Search for the cell housing the specified text and yield its (X, Y) center coordinate. 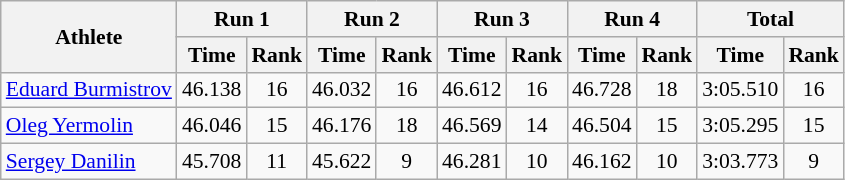
3:05.510 (740, 90)
46.162 (602, 162)
46.176 (342, 126)
14 (538, 126)
46.281 (472, 162)
Sergey Danilin (89, 162)
Eduard Burmistrov (89, 90)
Athlete (89, 36)
46.032 (342, 90)
45.708 (212, 162)
11 (276, 162)
Total (770, 19)
46.138 (212, 90)
46.504 (602, 126)
46.728 (602, 90)
46.046 (212, 126)
45.622 (342, 162)
Run 2 (372, 19)
Run 3 (502, 19)
Oleg Yermolin (89, 126)
Run 4 (632, 19)
3:05.295 (740, 126)
3:03.773 (740, 162)
46.569 (472, 126)
46.612 (472, 90)
Run 1 (242, 19)
